Capture the cell that displays the provided text and extract its [X, Y] central coordinate. 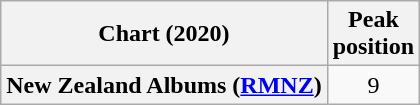
Chart (2020) [164, 34]
New Zealand Albums (RMNZ) [164, 85]
Peakposition [373, 34]
9 [373, 85]
